For the text-containing cell, return its midpoint in (X, Y) coordinate format. 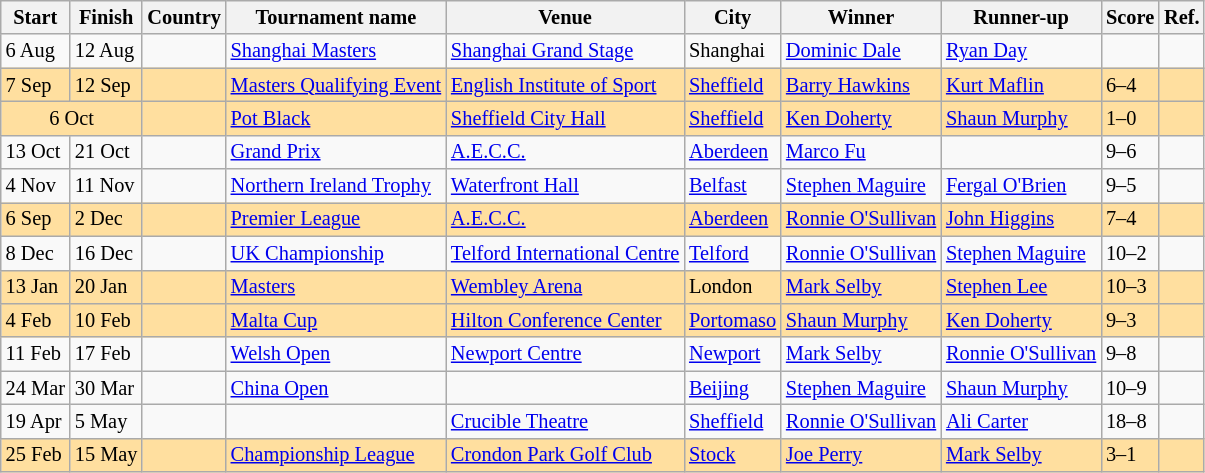
Waterfront Hall (565, 186)
Hilton Conference Center (565, 320)
Masters (336, 287)
1–0 (1130, 118)
Country (184, 17)
Stock (732, 455)
6–4 (1130, 85)
18–8 (1130, 421)
Welsh Open (336, 354)
Telford (732, 253)
9–6 (1130, 152)
Runner-up (1021, 17)
Championship League (336, 455)
30 Mar (106, 388)
Wembley Arena (565, 287)
Finish (106, 17)
13 Oct (36, 152)
19 Apr (36, 421)
Portomaso (732, 320)
21 Oct (106, 152)
Masters Qualifying Event (336, 85)
John Higgins (1021, 219)
Newport (732, 354)
City (732, 17)
9–5 (1130, 186)
Ali Carter (1021, 421)
Stephen Lee (1021, 287)
Kurt Maflin (1021, 85)
Venue (565, 17)
6 Aug (36, 51)
Joe Perry (861, 455)
10–2 (1130, 253)
9–3 (1130, 320)
10–3 (1130, 287)
6 Oct (72, 118)
Sheffield City Hall (565, 118)
Score (1130, 17)
16 Dec (106, 253)
China Open (336, 388)
4 Nov (36, 186)
Newport Centre (565, 354)
13 Jan (36, 287)
8 Dec (36, 253)
Beijing (732, 388)
UK Championship (336, 253)
English Institute of Sport (565, 85)
Dominic Dale (861, 51)
11 Nov (106, 186)
Ref. (1182, 17)
Shanghai (732, 51)
20 Jan (106, 287)
3–1 (1130, 455)
24 Mar (36, 388)
Pot Black (336, 118)
Marco Fu (861, 152)
Belfast (732, 186)
London (732, 287)
15 May (106, 455)
Grand Prix (336, 152)
11 Feb (36, 354)
Northern Ireland Trophy (336, 186)
7–4 (1130, 219)
Premier League (336, 219)
2 Dec (106, 219)
5 May (106, 421)
12 Sep (106, 85)
10–9 (1130, 388)
Malta Cup (336, 320)
9–8 (1130, 354)
Winner (861, 17)
Crucible Theatre (565, 421)
Ryan Day (1021, 51)
10 Feb (106, 320)
Shanghai Masters (336, 51)
Fergal O'Brien (1021, 186)
Telford International Centre (565, 253)
17 Feb (106, 354)
25 Feb (36, 455)
7 Sep (36, 85)
Start (36, 17)
12 Aug (106, 51)
Barry Hawkins (861, 85)
Tournament name (336, 17)
4 Feb (36, 320)
Crondon Park Golf Club (565, 455)
6 Sep (36, 219)
Shanghai Grand Stage (565, 51)
